For the text-containing cell, return its midpoint in (x, y) coordinate format. 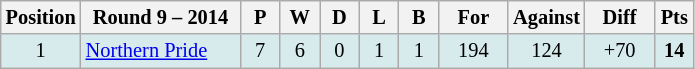
6 (300, 51)
B (419, 17)
194 (474, 51)
Against (546, 17)
Northern Pride (161, 51)
P (260, 17)
14 (674, 51)
Round 9 – 2014 (161, 17)
7 (260, 51)
Position (41, 17)
Pts (674, 17)
124 (546, 51)
L (379, 17)
W (300, 17)
For (474, 17)
Diff (620, 17)
0 (340, 51)
+70 (620, 51)
D (340, 17)
